Locate the cell with the specified text and output its (x, y) center coordinate. 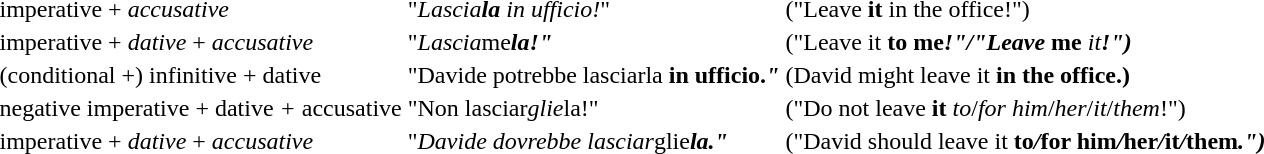
"Davide potrebbe lasciarla in ufficio." (594, 75)
"Non lasciargliela!" (594, 108)
"Lasciamela!" (594, 42)
